Search for the cell housing the specified text and yield its [x, y] center coordinate. 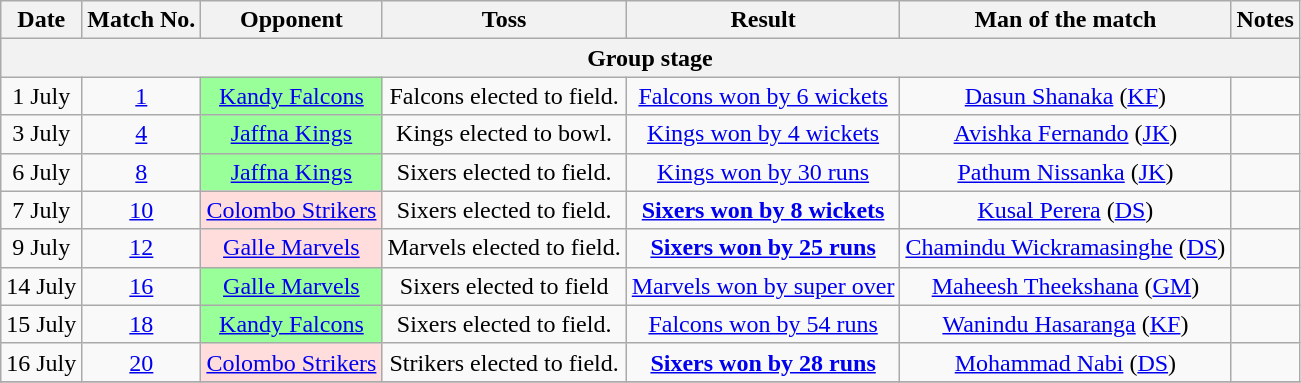
Man of the match [1066, 20]
Sixers won by 28 runs [763, 362]
1 [142, 96]
Marvels won by super over [763, 286]
Dasun Shanaka (KF) [1066, 96]
Date [42, 20]
12 [142, 248]
18 [142, 324]
Opponent [292, 20]
3 July [42, 134]
Wanindu Hasaranga (KF) [1066, 324]
16 July [42, 362]
7 July [42, 210]
Result [763, 20]
Mohammad Nabi (DS) [1066, 362]
Kusal Perera (DS) [1066, 210]
Kings won by 30 runs [763, 172]
Sixers won by 25 runs [763, 248]
Group stage [650, 58]
16 [142, 286]
Pathum Nissanka (JK) [1066, 172]
4 [142, 134]
Falcons won by 54 runs [763, 324]
Falcons won by 6 wickets [763, 96]
Notes [1265, 20]
Match No. [142, 20]
Chamindu Wickramasinghe (DS) [1066, 248]
20 [142, 362]
15 July [42, 324]
Avishka Fernando (JK) [1066, 134]
Maheesh Theekshana (GM) [1066, 286]
Falcons elected to field. [504, 96]
Sixers elected to field [504, 286]
14 July [42, 286]
Sixers won by 8 wickets [763, 210]
Toss [504, 20]
10 [142, 210]
9 July [42, 248]
1 July [42, 96]
Kings elected to bowl. [504, 134]
Kings won by 4 wickets [763, 134]
Marvels elected to field. [504, 248]
6 July [42, 172]
Strikers elected to field. [504, 362]
8 [142, 172]
